For the text-containing cell, return its midpoint in (x, y) coordinate format. 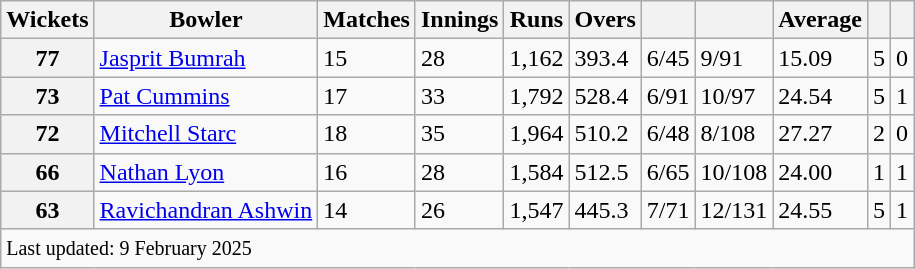
24.54 (820, 96)
Overs (605, 20)
Runs (536, 20)
73 (48, 96)
1,584 (536, 172)
Matches (367, 20)
33 (459, 96)
10/97 (734, 96)
Nathan Lyon (206, 172)
1,964 (536, 134)
528.4 (605, 96)
17 (367, 96)
445.3 (605, 210)
1,547 (536, 210)
9/91 (734, 58)
35 (459, 134)
1,792 (536, 96)
Jasprit Bumrah (206, 58)
6/48 (668, 134)
6/91 (668, 96)
2 (878, 134)
Wickets (48, 20)
14 (367, 210)
7/71 (668, 210)
27.27 (820, 134)
66 (48, 172)
510.2 (605, 134)
10/108 (734, 172)
72 (48, 134)
Pat Cummins (206, 96)
16 (367, 172)
63 (48, 210)
24.55 (820, 210)
18 (367, 134)
8/108 (734, 134)
15.09 (820, 58)
Bowler (206, 20)
Innings (459, 20)
6/45 (668, 58)
1,162 (536, 58)
393.4 (605, 58)
Ravichandran Ashwin (206, 210)
24.00 (820, 172)
15 (367, 58)
12/131 (734, 210)
6/65 (668, 172)
Mitchell Starc (206, 134)
77 (48, 58)
512.5 (605, 172)
Last updated: 9 February 2025 (458, 248)
Average (820, 20)
26 (459, 210)
